Search for the cell housing the specified text and yield its [x, y] center coordinate. 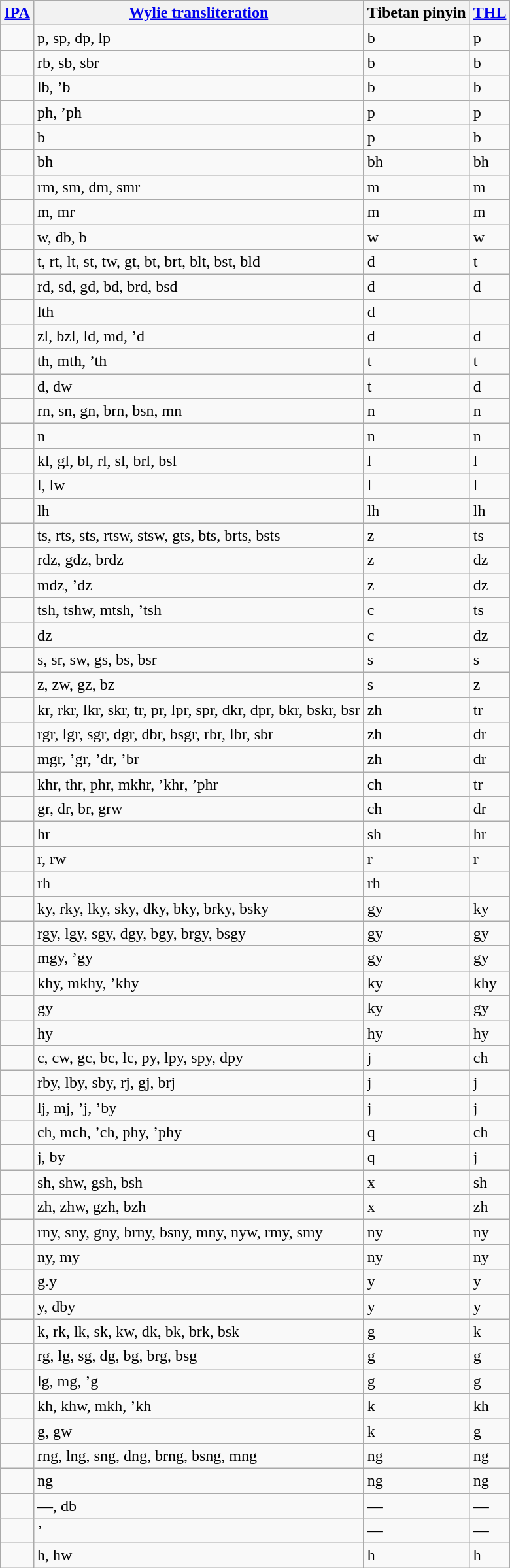
y, dby [199, 1307]
kr, rkr, lkr, skr, tr, pr, lpr, spr, dkr, dpr, bkr, bskr, bsr [199, 709]
w, db, b [199, 237]
rgr, lgr, sgr, dgr, dbr, bsgr, rbr, lbr, sbr [199, 735]
sh, shw, gsh, bsh [199, 1182]
tsh, tshw, mtsh, ’tsh [199, 610]
Wylie transliteration [199, 13]
rn, sn, gn, brn, bsn, mn [199, 411]
j, by [199, 1158]
zh, zhw, gzh, bzh [199, 1207]
mdz, ’dz [199, 585]
gr, dr, br, grw [199, 809]
rgy, lgy, sgy, dgy, bgy, brgy, bsgy [199, 933]
ts, rts, sts, rtsw, stsw, gts, bts, brts, bsts [199, 535]
mgr, ’gr, ’dr, ’br [199, 759]
rdz, gdz, brdz [199, 560]
kh, khw, mkh, ’kh [199, 1406]
g, gw [199, 1431]
lj, mj, ’j, ’by [199, 1108]
k, rk, lk, sk, kw, dk, bk, brk, bsk [199, 1331]
kh [490, 1406]
IPA [17, 13]
kl, gl, bl, rl, sl, brl, bsl [199, 461]
lb, ’b [199, 88]
lg, mg, ’g [199, 1381]
ph, ’ph [199, 112]
r, rw [199, 859]
khr, thr, phr, mkhr, ’khr, ’phr [199, 784]
g.y [199, 1282]
’ [199, 1531]
th, mth, ’th [199, 361]
c, cw, gc, bc, lc, py, lpy, spy, dpy [199, 1058]
ny, my [199, 1257]
THL [490, 13]
rg, lg, sg, dg, bg, brg, bsg [199, 1356]
z, zw, gz, bz [199, 684]
—, db [199, 1505]
ch, mch, ’ch, phy, ’phy [199, 1133]
rby, lby, sby, rj, gj, brj [199, 1082]
rny, sny, gny, brny, bsny, mny, nyw, rmy, smy [199, 1232]
rm, sm, dm, smr [199, 187]
d, dw [199, 386]
rb, sb, sbr [199, 63]
khy [490, 983]
ky, rky, lky, sky, dky, bky, brky, bsky [199, 909]
mgy, ’gy [199, 958]
l, lw [199, 486]
p, sp, dp, lp [199, 38]
m, mr [199, 212]
Tibetan pinyin [416, 13]
rd, sd, gd, bd, brd, bsd [199, 286]
h, hw [199, 1556]
lth [199, 312]
rng, lng, sng, dng, brng, bsng, mng [199, 1456]
zl, bzl, ld, md, ’d [199, 337]
t, rt, lt, st, tw, gt, bt, brt, blt, bst, bld [199, 261]
khy, mkhy, ’khy [199, 983]
s, sr, sw, gs, bs, bsr [199, 659]
